Return [x, y] of the center of cell containing provided text 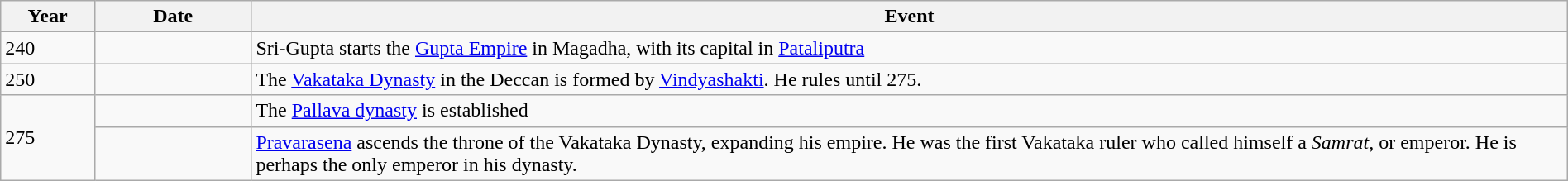
The Vakataka Dynasty in the Deccan is formed by Vindyashakti. He rules until 275. [910, 79]
Year [48, 17]
240 [48, 48]
275 [48, 137]
The Pallava dynasty is established [910, 111]
Date [172, 17]
250 [48, 79]
Event [910, 17]
Sri-Gupta starts the Gupta Empire in Magadha, with its capital in Pataliputra [910, 48]
